Detect which cell encompasses the target text, then output its [x, y] center coordinate. 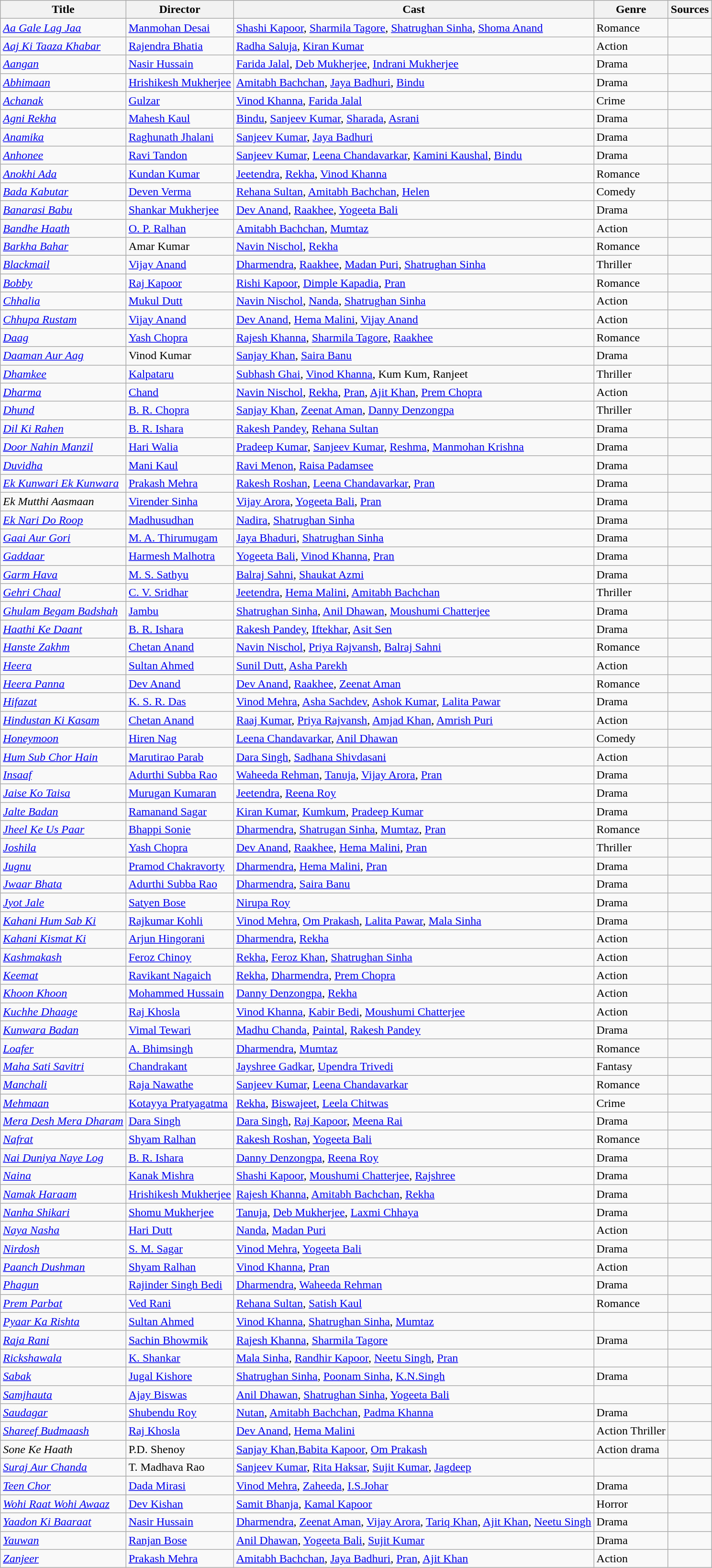
Hanste Zakhm [63, 647]
Rekha, Biswajeet, Leela Chitwas [413, 1103]
Yaadon Ki Baaraat [63, 1522]
Sone Ke Haath [63, 1449]
Rakesh Roshan, Yogeeta Bali [413, 1139]
Rajendra Bhatia [180, 46]
Subhash Ghai, Vinod Khanna, Kum Kum, Ranjeet [413, 374]
K. S. R. Das [180, 702]
Dara Singh, Sadhana Shivdasani [413, 756]
Raja Nawathe [180, 1084]
Leena Chandavarkar, Anil Dhawan [413, 738]
Anamika [63, 137]
Heera [63, 666]
Ek Mutthi Aasmaan [63, 501]
Jalte Badan [63, 812]
Navin Nischol, Rekha [413, 247]
Raghunath Jhalani [180, 137]
Hari Walia [180, 447]
Pyaar Ka Rishta [63, 1321]
Aaj Ki Taaza Khabar [63, 46]
Nadira, Shatrughan Sinha [413, 519]
Raja Rani [63, 1340]
Naya Nasha [63, 1230]
Navin Nischol, Rekha, Pran, Ajit Khan, Prem Chopra [413, 392]
Manchali [63, 1084]
Vijay Arora, Yogeeta Bali, Pran [413, 501]
Jaise Ko Taisa [63, 793]
Tanuja, Deb Mukherjee, Laxmi Chhaya [413, 1212]
Vinod Khanna, Kabir Bedi, Moushumi Chatterjee [413, 1012]
Kanak Mishra [180, 1176]
Anil Dhawan, Yogeeta Bali, Sujit Kumar [413, 1540]
A. Bhimsingh [180, 1048]
Fantasy [631, 1066]
Navin Nischol, Priya Rajvansh, Balraj Sahni [413, 647]
Dharmendra, Rekha [413, 939]
Balraj Sahni, Shaukat Azmi [413, 575]
Duvidha [63, 465]
Ek Kunwari Ek Kunwara [63, 483]
Garm Hava [63, 575]
Bobby [63, 283]
Mohammed Hussain [180, 993]
Dharma [63, 392]
Shankar Mukherjee [180, 210]
Rajkumar Kohli [180, 921]
Saudagar [63, 1413]
Amitabh Bachchan, Jaya Badhuri, Pran, Ajit Khan [413, 1558]
C. V. Sridhar [180, 593]
Dharmendra, Hema Malini, Pran [413, 866]
Hum Sub Chor Hain [63, 756]
Achanak [63, 101]
Prem Parbat [63, 1303]
Ravi Menon, Raisa Padamsee [413, 465]
Samit Bhanja, Kamal Kapoor [413, 1504]
Chandrakant [180, 1066]
Bindu, Sanjeev Kumar, Sharada, Asrani [413, 119]
T. Madhava Rao [180, 1467]
M. S. Sathyu [180, 575]
Agni Rekha [63, 119]
Sanjeev Kumar, Rita Haksar, Sujit Kumar, Jagdeep [413, 1467]
Khoon Khoon [63, 993]
Kahani Kismat Ki [63, 939]
Ramanand Sagar [180, 812]
S. M. Sagar [180, 1249]
Satyen Bose [180, 902]
Kotayya Pratyagatma [180, 1103]
Gaddaar [63, 556]
Nanha Shikari [63, 1212]
Farida Jalal, Deb Mukherjee, Indrani Mukherjee [413, 64]
Dhund [63, 410]
Heera Panna [63, 684]
Vinod Mehra, Yogeeta Bali [413, 1249]
Ranjan Bose [180, 1540]
Dharmendra, Raakhee, Madan Puri, Shatrughan Sinha [413, 265]
Gaai Aur Gori [63, 538]
Shomu Mukherjee [180, 1212]
Aangan [63, 64]
Rekha, Feroz Khan, Shatrughan Sinha [413, 957]
M. A. Thirumugam [180, 538]
Haathi Ke Daant [63, 629]
Vinod Kumar [180, 356]
Amitabh Bachchan, Jaya Badhuri, Bindu [413, 82]
Dharmendra, Shatrugan Sinha, Mumtaz, Pran [413, 830]
Nanda, Madan Puri [413, 1230]
O. P. Ralhan [180, 228]
Vinod Mehra, Asha Sachdev, Ashok Kumar, Lalita Pawar [413, 702]
Jugal Kishore [180, 1376]
Dharmendra, Mumtaz [413, 1048]
Dev Kishan [180, 1504]
Daaman Aur Aag [63, 356]
Gehri Chaal [63, 593]
Mera Desh Mera Dharam [63, 1121]
Sanjay Khan, Saira Banu [413, 356]
Ved Rani [180, 1303]
Kiran Kumar, Kumkum, Pradeep Kumar [413, 812]
Raj Kapoor [180, 283]
Rajesh Khanna, Amitabh Bachchan, Rekha [413, 1194]
Rakesh Roshan, Leena Chandavarkar, Pran [413, 483]
Namak Haraam [63, 1194]
Chhupa Rustam [63, 319]
Teen Chor [63, 1486]
Rekha, Dharmendra, Prem Chopra [413, 975]
Ek Nari Do Roop [63, 519]
Dev Anand [180, 684]
Wohi Raat Wohi Awaaz [63, 1504]
Chand [180, 392]
Chhalia [63, 301]
Sanjay Khan,Babita Kapoor, Om Prakash [413, 1449]
Sachin Bhowmik [180, 1340]
Bandhe Haath [63, 228]
Dev Anand, Raakhee, Zeenat Aman [413, 684]
Shubendu Roy [180, 1413]
Sanjeev Kumar, Leena Chandavarkar, Kamini Kaushal, Bindu [413, 155]
Waheeda Rehman, Tanuja, Vijay Arora, Pran [413, 775]
Hifazat [63, 702]
Dhamkee [63, 374]
Dara Singh, Raj Kapoor, Meena Rai [413, 1121]
Honeymoon [63, 738]
P.D. Shenoy [180, 1449]
Vinod Khanna, Pran [413, 1267]
Joshila [63, 848]
Naina [63, 1176]
Dharmendra, Zeenat Aman, Vijay Arora, Tariq Khan, Ajit Khan, Neetu Singh [413, 1522]
Anil Dhawan, Shatrughan Sinha, Yogeeta Bali [413, 1395]
Nafrat [63, 1139]
Ravikant Nagaich [180, 975]
Pradeep Kumar, Sanjeev Kumar, Reshma, Manmohan Krishna [413, 447]
Vinod Mehra, Zaheeda, I.S.Johar [413, 1486]
Ghulam Begam Badshah [63, 611]
Zanjeer [63, 1558]
Sunil Dutt, Asha Parekh [413, 666]
Bhappi Sonie [180, 830]
Rakesh Pandey, Rehana Sultan [413, 429]
Shatrughan Sinha, Poonam Sinha, K.N.Singh [413, 1376]
Harmesh Malhotra [180, 556]
Mala Sinha, Randhir Kapoor, Neetu Singh, Pran [413, 1358]
Sanjay Khan, Zeenat Aman, Danny Denzongpa [413, 410]
Jeetendra, Reena Roy [413, 793]
Jyot Jale [63, 902]
Rickshawala [63, 1358]
Shareef Budmaash [63, 1431]
Bada Kabutar [63, 192]
Arjun Hingorani [180, 939]
Rajesh Khanna, Sharmila Tagore [413, 1340]
Amitabh Bachchan, Mumtaz [413, 228]
Mani Kaul [180, 465]
K. Shankar [180, 1358]
Vinod Khanna, Farida Jalal [413, 101]
Feroz Chinoy [180, 957]
Shatrughan Sinha, Anil Dhawan, Moushumi Chatterjee [413, 611]
Jeetendra, Hema Malini, Amitabh Bachchan [413, 593]
Kashmakash [63, 957]
Shashi Kapoor, Sharmila Tagore, Shatrughan Sinha, Shoma Anand [413, 28]
Madhusudhan [180, 519]
Maha Sati Savitri [63, 1066]
Dharmendra, Saira Banu [413, 884]
Radha Saluja, Kiran Kumar [413, 46]
Phagun [63, 1285]
Insaaf [63, 775]
Action drama [631, 1449]
Kundan Kumar [180, 173]
Marutirao Parab [180, 756]
Nirupa Roy [413, 902]
Amar Kumar [180, 247]
Madhu Chanda, Paintal, Rakesh Pandey [413, 1030]
Jeetendra, Rekha, Vinod Khanna [413, 173]
Kuchhe Dhaage [63, 1012]
Abhimaan [63, 82]
Title [63, 10]
Hari Dutt [180, 1230]
Dara Singh [180, 1121]
Genre [631, 10]
Yauwan [63, 1540]
Mukul Dutt [180, 301]
Anokhi Ada [63, 173]
Shashi Kapoor, Moushumi Chatterjee, Rajshree [413, 1176]
Kalpataru [180, 374]
Suraj Aur Chanda [63, 1467]
Dev Anand, Hema Malini, Vijay Anand [413, 319]
Rishi Kapoor, Dimple Kapadia, Pran [413, 283]
Loafer [63, 1048]
Dev Anand, Raakhee, Yogeeta Bali [413, 210]
Kahani Hum Sab Ki [63, 921]
Kunwara Badan [63, 1030]
B. R. Chopra [180, 410]
Jugnu [63, 866]
Ajay Biswas [180, 1395]
Anhonee [63, 155]
Cast [413, 10]
Hindustan Ki Kasam [63, 720]
Banarasi Babu [63, 210]
Sources [690, 10]
Jwaar Bhata [63, 884]
Mahesh Kaul [180, 119]
Dil Ki Rahen [63, 429]
Ravi Tandon [180, 155]
Door Nahin Manzil [63, 447]
Vimal Tewari [180, 1030]
Jheel Ke Us Paar [63, 830]
Jaya Bhaduri, Shatrughan Sinha [413, 538]
Aa Gale Lag Jaa [63, 28]
Keemat [63, 975]
Director [180, 10]
Daag [63, 338]
Rajesh Khanna, Sharmila Tagore, Raakhee [413, 338]
Sanjeev Kumar, Jaya Badhuri [413, 137]
Blackmail [63, 265]
Action Thriller [631, 1431]
Yogeeta Bali, Vinod Khanna, Pran [413, 556]
Raaj Kumar, Priya Rajvansh, Amjad Khan, Amrish Puri [413, 720]
Gulzar [180, 101]
Rakesh Pandey, Iftekhar, Asit Sen [413, 629]
Navin Nischol, Nanda, Shatrughan Sinha [413, 301]
Mehmaan [63, 1103]
Manmohan Desai [180, 28]
Danny Denzongpa, Reena Roy [413, 1158]
Jayshree Gadkar, Upendra Trivedi [413, 1066]
Horror [631, 1504]
Rehana Sultan, Amitabh Bachchan, Helen [413, 192]
Rajinder Singh Bedi [180, 1285]
Nai Duniya Naye Log [63, 1158]
Paanch Dushman [63, 1267]
Dada Mirasi [180, 1486]
Sabak [63, 1376]
Samjhauta [63, 1395]
Murugan Kumaran [180, 793]
Jambu [180, 611]
Dev Anand, Raakhee, Hema Malini, Pran [413, 848]
Danny Denzongpa, Rekha [413, 993]
Vinod Khanna, Shatrughan Sinha, Mumtaz [413, 1321]
Barkha Bahar [63, 247]
Vinod Mehra, Om Prakash, Lalita Pawar, Mala Sinha [413, 921]
Dev Anand, Hema Malini [413, 1431]
Pramod Chakravorty [180, 866]
Nutan, Amitabh Bachchan, Padma Khanna [413, 1413]
Rehana Sultan, Satish Kaul [413, 1303]
Hiren Nag [180, 738]
Sanjeev Kumar, Leena Chandavarkar [413, 1084]
Deven Verma [180, 192]
Nirdosh [63, 1249]
Dharmendra, Waheeda Rehman [413, 1285]
Virender Sinha [180, 501]
